Pinpoint the cell where the given text exists, returning its (x, y) midpoint coordinate. 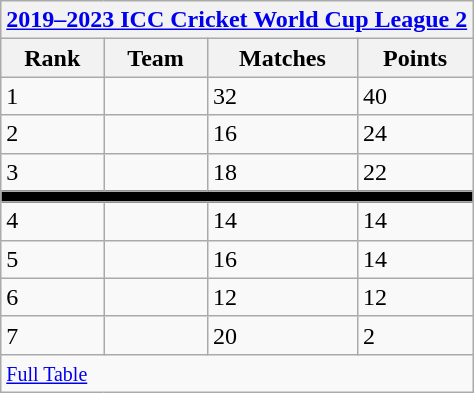
32 (282, 96)
Matches (282, 58)
7 (52, 335)
1 (52, 96)
22 (414, 172)
18 (282, 172)
4 (52, 221)
Full Table (237, 373)
40 (414, 96)
Team (156, 58)
6 (52, 297)
Rank (52, 58)
5 (52, 259)
24 (414, 134)
Points (414, 58)
20 (282, 335)
2019–2023 ICC Cricket World Cup League 2 (237, 20)
3 (52, 172)
